Find where the given text appears and provide that cell's center as [x, y] coordinate. 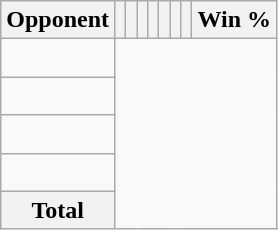
Win % [234, 20]
Total [58, 210]
Opponent [58, 20]
